Extract the (x, y) coordinate from the center of the cell holding the provided text.  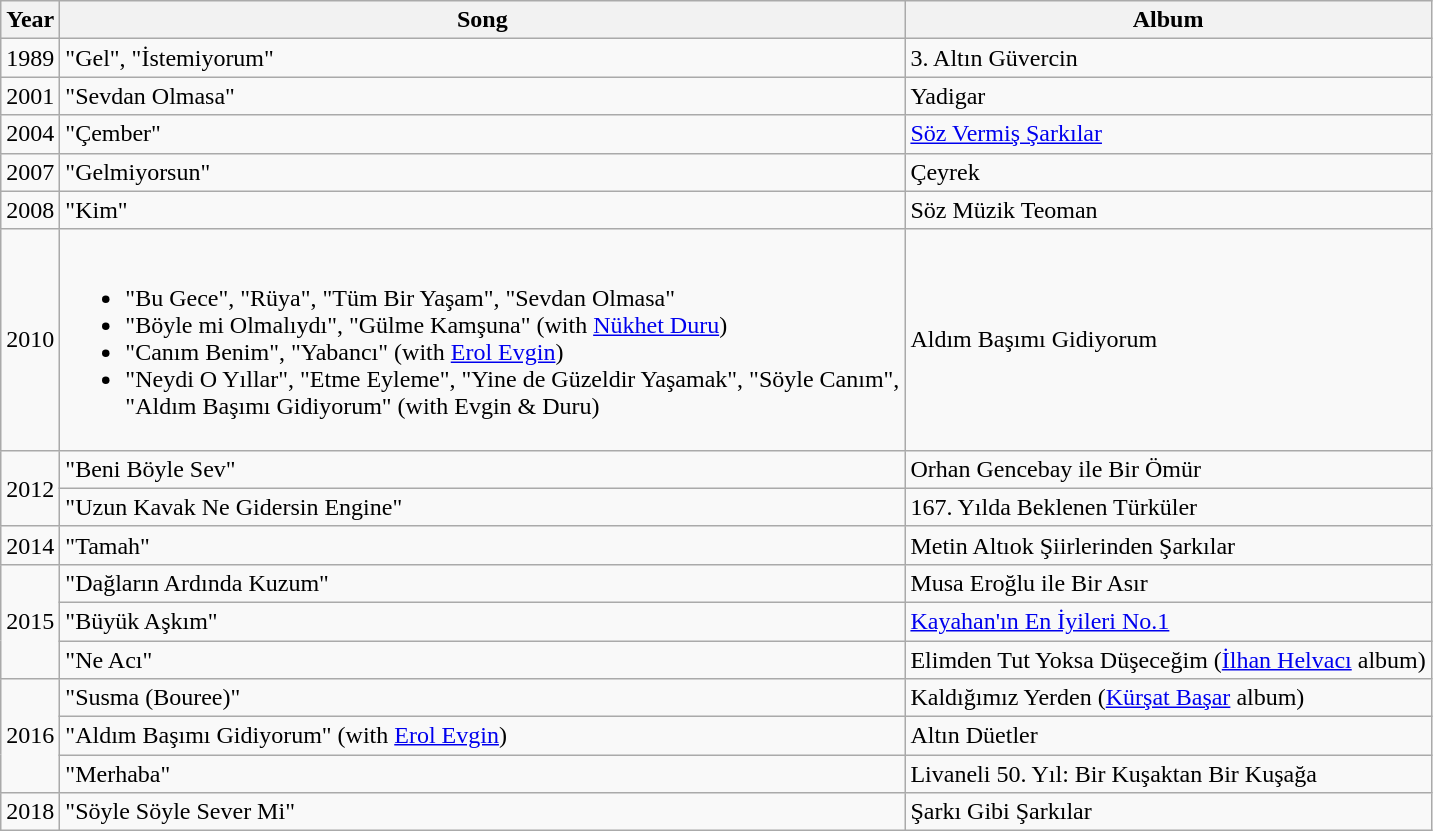
2007 (30, 172)
Şarkı Gibi Şarkılar (1168, 812)
"Gel", "İstemiyorum" (482, 58)
2018 (30, 812)
Musa Eroğlu ile Bir Asır (1168, 583)
"Merhaba" (482, 774)
Orhan Gencebay ile Bir Ömür (1168, 469)
Elimden Tut Yoksa Düşeceğim (İlhan Helvacı album) (1168, 659)
"Büyük Aşkım" (482, 621)
"Beni Böyle Sev" (482, 469)
Altın Düetler (1168, 736)
2012 (30, 488)
Kaldığımız Yerden (Kürşat Başar album) (1168, 698)
2001 (30, 96)
"Gelmiyorsun" (482, 172)
"Aldım Başımı Gidiyorum" (with Erol Evgin) (482, 736)
2004 (30, 134)
1989 (30, 58)
3. Altın Güvercin (1168, 58)
2010 (30, 340)
"Susma (Bouree)" (482, 698)
Album (1168, 20)
Metin Altıok Şiirlerinden Şarkılar (1168, 545)
2015 (30, 621)
Söz Müzik Teoman (1168, 210)
"Ne Acı" (482, 659)
2014 (30, 545)
Söz Vermiş Şarkılar (1168, 134)
"Çember" (482, 134)
2008 (30, 210)
2016 (30, 736)
"Sevdan Olmasa" (482, 96)
"Söyle Söyle Sever Mi" (482, 812)
167. Yılda Beklenen Türküler (1168, 507)
"Dağların Ardında Kuzum" (482, 583)
Song (482, 20)
Kayahan'ın En İyileri No.1 (1168, 621)
Year (30, 20)
Yadigar (1168, 96)
"Kim" (482, 210)
Livaneli 50. Yıl: Bir Kuşaktan Bir Kuşağa (1168, 774)
Aldım Başımı Gidiyorum (1168, 340)
Çeyrek (1168, 172)
"Uzun Kavak Ne Gidersin Engine" (482, 507)
"Tamah" (482, 545)
